Return (x, y) of the center of cell containing provided text 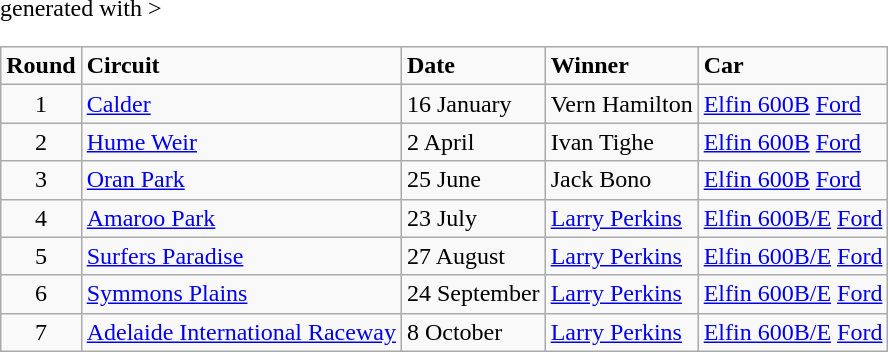
5 (41, 256)
2 (41, 142)
3 (41, 180)
Car (793, 66)
16 January (473, 104)
Symmons Plains (241, 294)
7 (41, 332)
Surfers Paradise (241, 256)
27 August (473, 256)
Jack Bono (622, 180)
Hume Weir (241, 142)
Calder (241, 104)
2 April (473, 142)
25 June (473, 180)
Ivan Tighe (622, 142)
Adelaide International Raceway (241, 332)
Circuit (241, 66)
23 July (473, 218)
Date (473, 66)
1 (41, 104)
4 (41, 218)
Round (41, 66)
8 October (473, 332)
Vern Hamilton (622, 104)
Amaroo Park (241, 218)
24 September (473, 294)
6 (41, 294)
Winner (622, 66)
Oran Park (241, 180)
